Extract the (x, y) coordinate from the center of the cell holding the provided text.  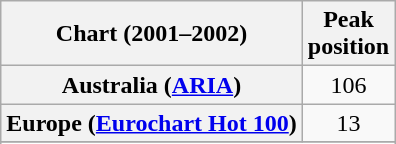
Chart (2001–2002) (152, 34)
Australia (ARIA) (152, 85)
Peakposition (348, 34)
Europe (Eurochart Hot 100) (152, 123)
106 (348, 85)
13 (348, 123)
